Output the [X, Y] coordinate of the center of the cell containing the given text.  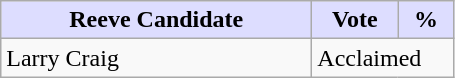
Larry Craig [156, 58]
Acclaimed [383, 58]
% [426, 20]
Vote [355, 20]
Reeve Candidate [156, 20]
